Detect which cell encompasses the target text, then output its (x, y) center coordinate. 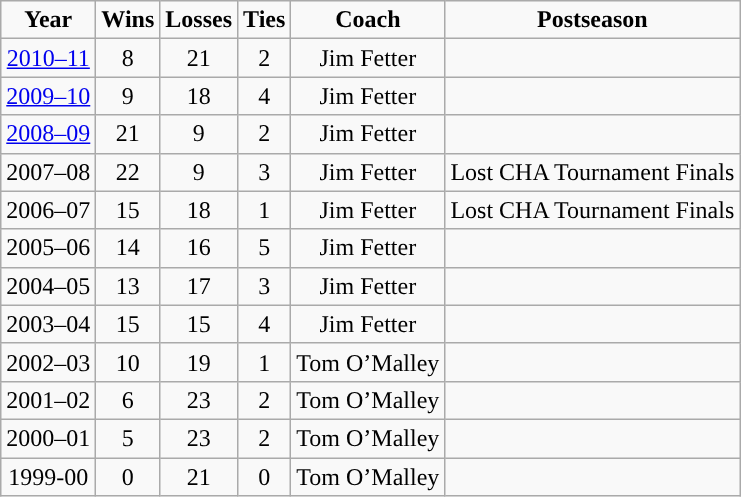
Losses (199, 20)
2002–03 (48, 362)
2009–10 (48, 96)
22 (128, 172)
10 (128, 362)
17 (199, 286)
2007–08 (48, 172)
19 (199, 362)
8 (128, 58)
2008–09 (48, 134)
1999-00 (48, 477)
2000–01 (48, 438)
Year (48, 20)
2003–04 (48, 324)
2004–05 (48, 286)
14 (128, 248)
2001–02 (48, 400)
2005–06 (48, 248)
2010–11 (48, 58)
Coach (368, 20)
Wins (128, 20)
16 (199, 248)
13 (128, 286)
Ties (264, 20)
Postseason (592, 20)
2006–07 (48, 210)
6 (128, 400)
